Return (x, y) of the center of cell containing provided text 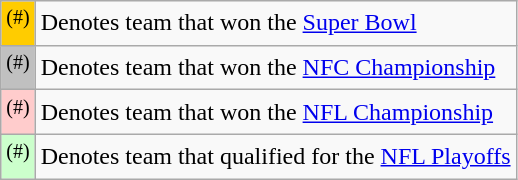
Denotes team that won the NFC Championship (276, 68)
Denotes team that won the NFL Championship (276, 112)
Denotes team that won the Super Bowl (276, 24)
Denotes team that qualified for the NFL Playoffs (276, 156)
